Output the [X, Y] coordinate of the center of the cell containing the given text.  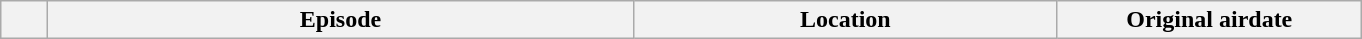
Location [846, 20]
Episode [340, 20]
Original airdate [1210, 20]
